Output the [X, Y] coordinate of the center of the cell containing the given text.  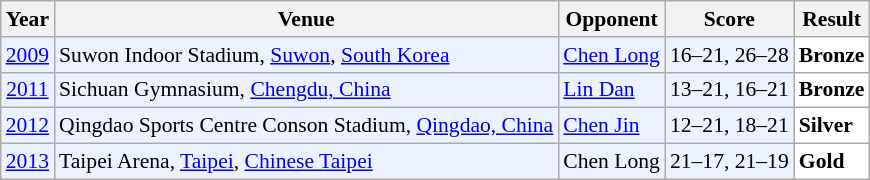
16–21, 26–28 [730, 55]
Suwon Indoor Stadium, Suwon, South Korea [306, 55]
2013 [28, 162]
Chen Jin [612, 126]
Silver [832, 126]
21–17, 21–19 [730, 162]
Venue [306, 19]
Lin Dan [612, 90]
Result [832, 19]
Opponent [612, 19]
Score [730, 19]
2012 [28, 126]
Year [28, 19]
12–21, 18–21 [730, 126]
Taipei Arena, Taipei, Chinese Taipei [306, 162]
Qingdao Sports Centre Conson Stadium, Qingdao, China [306, 126]
2009 [28, 55]
Gold [832, 162]
2011 [28, 90]
Sichuan Gymnasium, Chengdu, China [306, 90]
13–21, 16–21 [730, 90]
